Locate the cell with the specified text and output its [x, y] center coordinate. 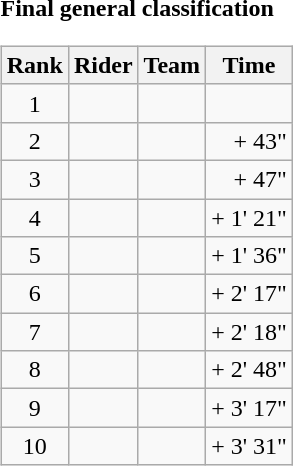
+ 2' 17" [250, 294]
+ 43" [250, 141]
+ 1' 36" [250, 256]
8 [34, 370]
5 [34, 256]
7 [34, 332]
6 [34, 294]
+ 3' 31" [250, 446]
+ 2' 48" [250, 370]
1 [34, 103]
+ 1' 21" [250, 217]
Rider [103, 65]
Rank [34, 65]
+ 2' 18" [250, 332]
10 [34, 446]
+ 3' 17" [250, 408]
Team [172, 65]
3 [34, 179]
Time [250, 65]
+ 47" [250, 179]
9 [34, 408]
2 [34, 141]
4 [34, 217]
